For the text-containing cell, return its midpoint in [x, y] coordinate format. 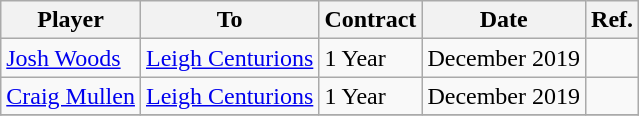
Ref. [612, 20]
To [229, 20]
Josh Woods [71, 58]
Player [71, 20]
Craig Mullen [71, 96]
Contract [370, 20]
Date [504, 20]
